Output the (X, Y) coordinate of the center of the cell containing the given text.  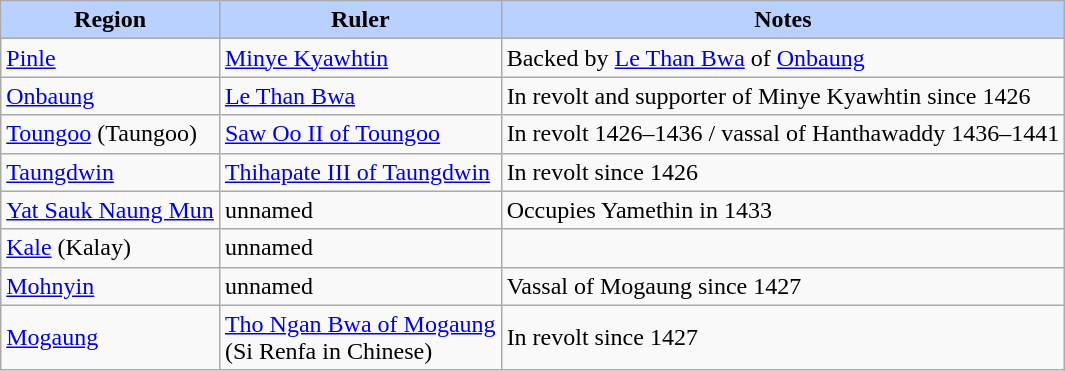
Kale (Kalay) (110, 248)
Toungoo (Taungoo) (110, 134)
In revolt and supporter of Minye Kyawhtin since 1426 (783, 96)
In revolt 1426–1436 / vassal of Hanthawaddy 1436–1441 (783, 134)
Le Than Bwa (360, 96)
Pinle (110, 58)
Notes (783, 20)
Mohnyin (110, 286)
Backed by Le Than Bwa of Onbaung (783, 58)
Yat Sauk Naung Mun (110, 210)
Saw Oo II of Toungoo (360, 134)
Ruler (360, 20)
In revolt since 1427 (783, 338)
Thihapate III of Taungdwin (360, 172)
Region (110, 20)
In revolt since 1426 (783, 172)
Minye Kyawhtin (360, 58)
Mogaung (110, 338)
Onbaung (110, 96)
Occupies Yamethin in 1433 (783, 210)
Taungdwin (110, 172)
Vassal of Mogaung since 1427 (783, 286)
Tho Ngan Bwa of Mogaung (Si Renfa in Chinese) (360, 338)
